Provide the [X, Y] coordinate of the cell's center where the given text is located.  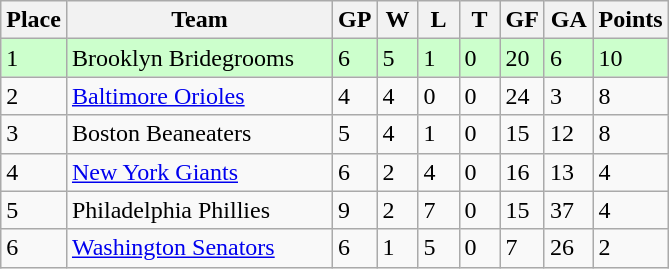
20 [522, 58]
9 [355, 210]
Points [630, 20]
GA [568, 20]
W [398, 20]
Boston Beaneaters [199, 134]
13 [568, 172]
New York Giants [199, 172]
T [480, 20]
Brooklyn Bridegrooms [199, 58]
Philadelphia Phillies [199, 210]
Place [34, 20]
Baltimore Orioles [199, 96]
10 [630, 58]
26 [568, 248]
Team [199, 20]
37 [568, 210]
GF [522, 20]
16 [522, 172]
L [438, 20]
Washington Senators [199, 248]
GP [355, 20]
24 [522, 96]
12 [568, 134]
